Detect which cell encompasses the target text, then output its [X, Y] center coordinate. 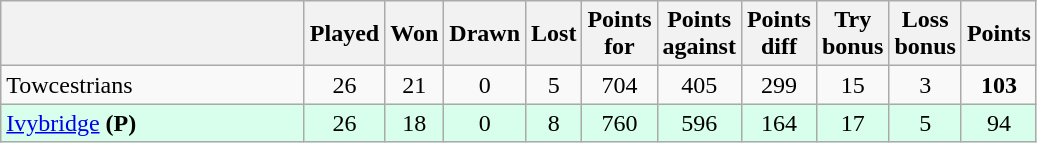
Played [344, 34]
17 [852, 123]
18 [414, 123]
596 [699, 123]
8 [554, 123]
Ivybridge (P) [153, 123]
Lost [554, 34]
760 [620, 123]
Towcestrians [153, 85]
299 [778, 85]
Loss bonus [925, 34]
Points diff [778, 34]
3 [925, 85]
Drawn [485, 34]
21 [414, 85]
Won [414, 34]
Try bonus [852, 34]
405 [699, 85]
704 [620, 85]
Points for [620, 34]
164 [778, 123]
94 [998, 123]
15 [852, 85]
103 [998, 85]
Points against [699, 34]
Points [998, 34]
